Output the (X, Y) coordinate of the center of the cell containing the given text.  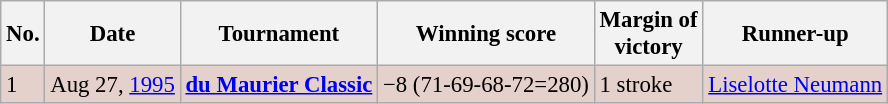
Runner-up (796, 34)
1 (23, 85)
Liselotte Neumann (796, 85)
Margin ofvictory (648, 34)
Date (112, 34)
−8 (71-69-68-72=280) (486, 85)
Winning score (486, 34)
du Maurier Classic (278, 85)
1 stroke (648, 85)
No. (23, 34)
Aug 27, 1995 (112, 85)
Tournament (278, 34)
